Pinpoint the cell where the given text exists, returning its [X, Y] midpoint coordinate. 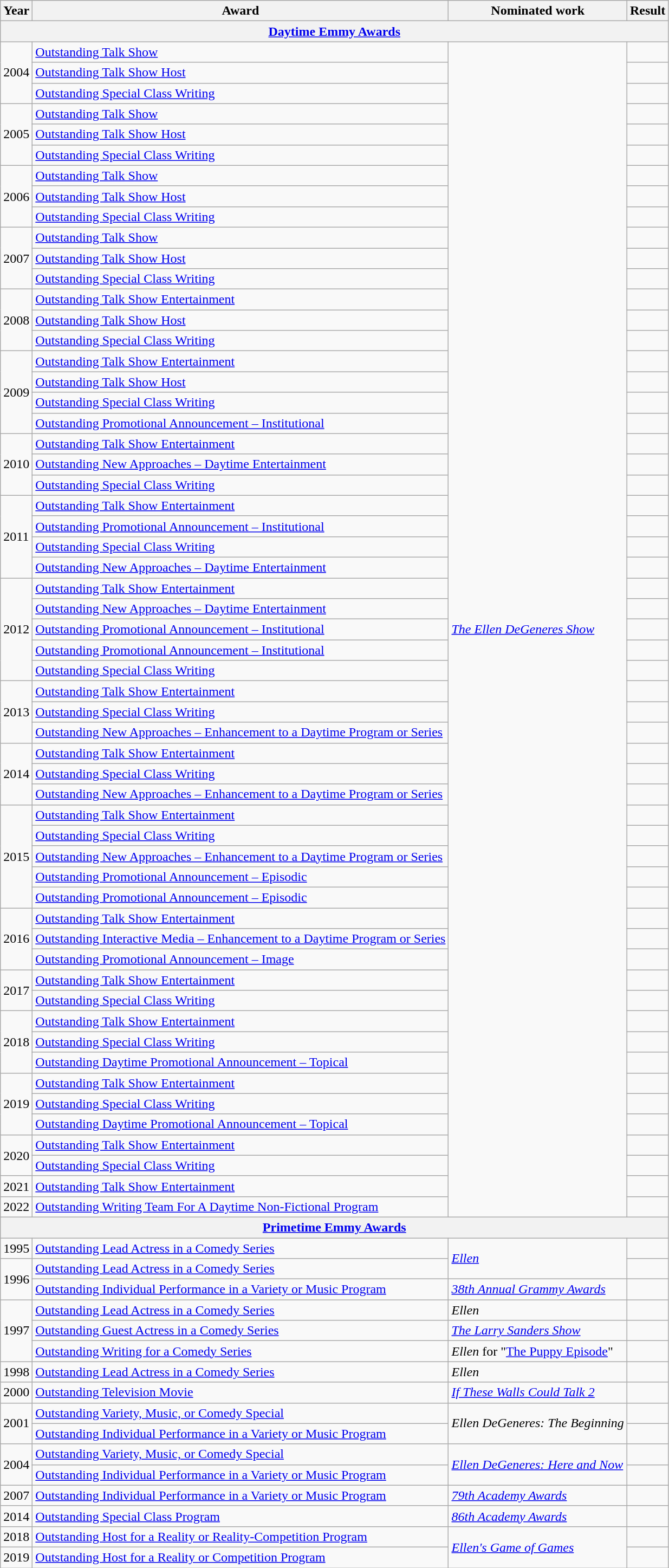
Primetime Emmy Awards [335, 1227]
Outstanding Special Class Program [241, 1516]
2012 [16, 629]
Award [241, 11]
Result [647, 11]
2022 [16, 1207]
2017 [16, 990]
Outstanding Host for a Reality or Competition Program [241, 1557]
The Larry Sanders Show [537, 1331]
Ellen's Game of Games [537, 1547]
79th Academy Awards [537, 1495]
2009 [16, 392]
2005 [16, 134]
2013 [16, 712]
2020 [16, 1155]
Nominated work [537, 11]
2011 [16, 536]
Ellen for "The Puppy Episode" [537, 1351]
86th Academy Awards [537, 1516]
2001 [16, 1423]
1997 [16, 1331]
Outstanding Promotional Announcement – Image [241, 960]
Daytime Emmy Awards [335, 31]
2000 [16, 1392]
If These Walls Could Talk 2 [537, 1392]
2016 [16, 939]
Outstanding Interactive Media – Enhancement to a Daytime Program or Series [241, 939]
The Ellen DeGeneres Show [537, 630]
Year [16, 11]
2008 [16, 320]
1998 [16, 1372]
2015 [16, 856]
Outstanding Writing for a Comedy Series [241, 1351]
38th Annual Grammy Awards [537, 1290]
2021 [16, 1186]
Outstanding Television Movie [241, 1392]
1995 [16, 1248]
2010 [16, 464]
Outstanding Host for a Reality or Reality-Competition Program [241, 1537]
Outstanding Writing Team For A Daytime Non-Fictional Program [241, 1207]
Ellen DeGeneres: Here and Now [537, 1465]
Ellen DeGeneres: The Beginning [537, 1423]
Outstanding Guest Actress in a Comedy Series [241, 1331]
2006 [16, 196]
1996 [16, 1279]
